For the text-containing cell, return its midpoint in (X, Y) coordinate format. 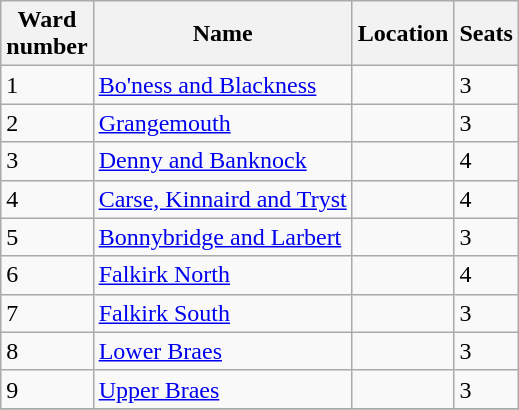
Name (222, 34)
Upper Braes (222, 389)
8 (47, 351)
Falkirk North (222, 275)
7 (47, 313)
6 (47, 275)
Bo'ness and Blackness (222, 85)
2 (47, 123)
Falkirk South (222, 313)
Seats (486, 34)
9 (47, 389)
Carse, Kinnaird and Tryst (222, 199)
5 (47, 237)
Grangemouth (222, 123)
Location (403, 34)
1 (47, 85)
Denny and Banknock (222, 161)
Lower Braes (222, 351)
Bonnybridge and Larbert (222, 237)
Wardnumber (47, 34)
